Provide the (X, Y) coordinate of the cell's center where the given text is located.  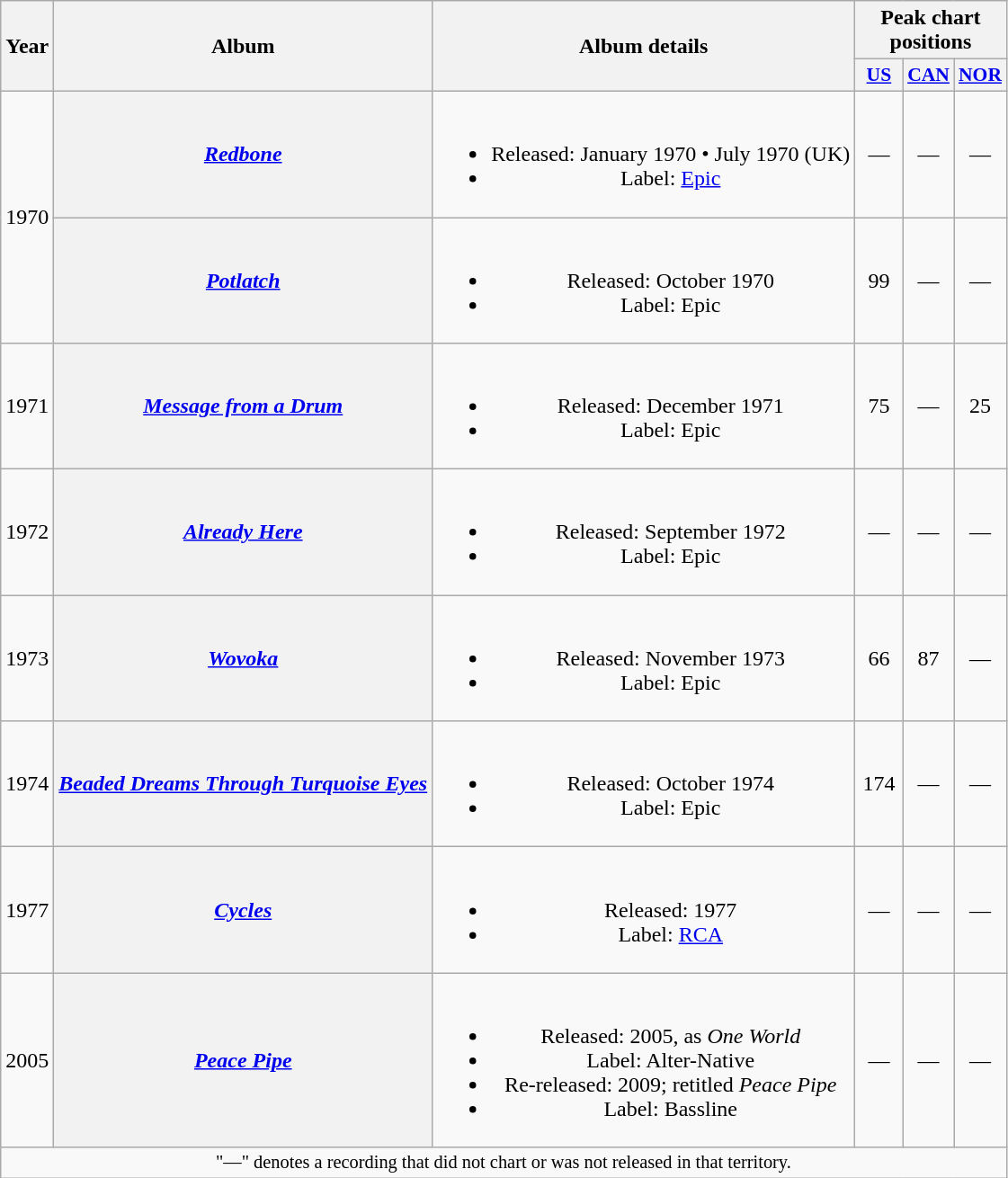
66 (879, 658)
1974 (27, 784)
Released: October 1970Label: Epic (644, 281)
Cycles (243, 910)
Already Here (243, 532)
87 (928, 658)
Beaded Dreams Through Turquoise Eyes (243, 784)
Year (27, 47)
Peak chart positions (931, 31)
Potlatch (243, 281)
Released: September 1972Label: Epic (644, 532)
Message from a Drum (243, 406)
Released: December 1971Label: Epic (644, 406)
75 (879, 406)
Released: January 1970 • July 1970 (UK)Label: Epic (644, 154)
1977 (27, 910)
Released: October 1974Label: Epic (644, 784)
Album (243, 47)
Peace Pipe (243, 1060)
1971 (27, 406)
"—" denotes a recording that did not chart or was not released in that territory. (504, 1163)
US (879, 76)
CAN (928, 76)
NOR (980, 76)
Released: November 1973Label: Epic (644, 658)
174 (879, 784)
Released: 2005, as One WorldLabel: Alter-NativeRe-released: 2009; retitled Peace PipeLabel: Bassline (644, 1060)
25 (980, 406)
Redbone (243, 154)
2005 (27, 1060)
99 (879, 281)
1972 (27, 532)
Wovoka (243, 658)
Album details (644, 47)
Released: 1977Label: RCA (644, 910)
1970 (27, 217)
1973 (27, 658)
